Extract the [X, Y] coordinate from the center of the cell holding the provided text.  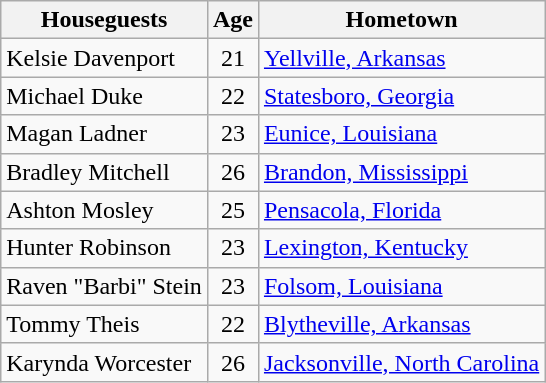
Bradley Mitchell [104, 172]
Hometown [401, 20]
Pensacola, Florida [401, 210]
21 [232, 58]
Karynda Worcester [104, 362]
Yellville, Arkansas [401, 58]
25 [232, 210]
Michael Duke [104, 96]
Magan Ladner [104, 134]
Jacksonville, North Carolina [401, 362]
Hunter Robinson [104, 248]
Age [232, 20]
Folsom, Louisiana [401, 286]
Kelsie Davenport [104, 58]
Statesboro, Georgia [401, 96]
Ashton Mosley [104, 210]
Eunice, Louisiana [401, 134]
Blytheville, Arkansas [401, 324]
Lexington, Kentucky [401, 248]
Tommy Theis [104, 324]
Brandon, Mississippi [401, 172]
Houseguests [104, 20]
Raven "Barbi" Stein [104, 286]
